Determine the (X, Y) coordinate at the center of the cell enclosing the given text.  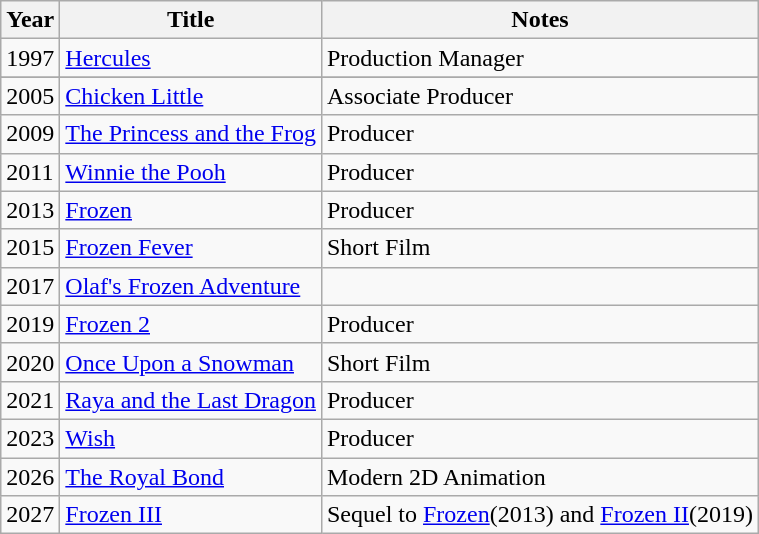
Sequel to Frozen(2013) and Frozen II(2019) (540, 515)
Hercules (191, 58)
Wish (191, 438)
The Princess and the Frog (191, 134)
2027 (30, 515)
Frozen III (191, 515)
2015 (30, 248)
2013 (30, 210)
Year (30, 20)
2023 (30, 438)
2020 (30, 362)
Once Upon a Snowman (191, 362)
2017 (30, 286)
Production Manager (540, 58)
1997 (30, 58)
Chicken Little (191, 96)
Notes (540, 20)
2009 (30, 134)
2005 (30, 96)
2026 (30, 477)
2011 (30, 172)
Raya and the Last Dragon (191, 400)
Title (191, 20)
Frozen (191, 210)
Winnie the Pooh (191, 172)
The Royal Bond (191, 477)
Associate Producer (540, 96)
Modern 2D Animation (540, 477)
Frozen Fever (191, 248)
Frozen 2 (191, 324)
2019 (30, 324)
2021 (30, 400)
Olaf's Frozen Adventure (191, 286)
